Extract the [x, y] coordinate from the center of the cell holding the provided text.  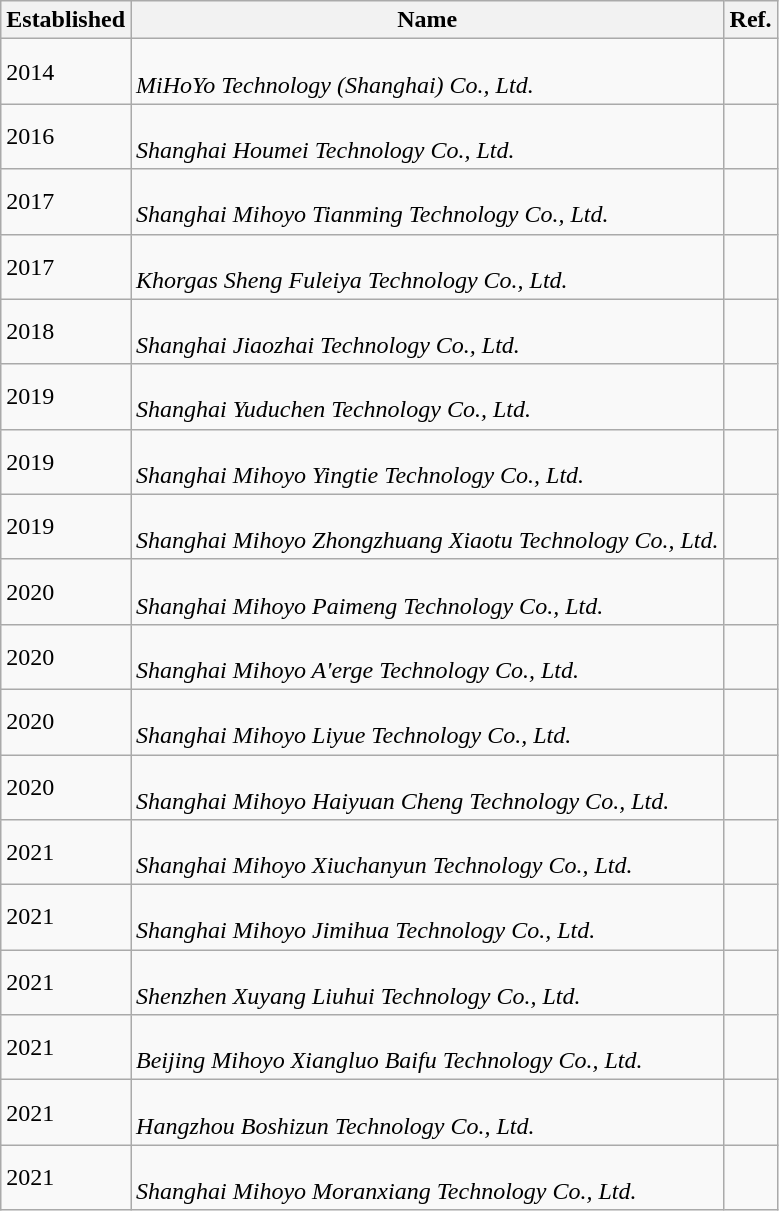
2018 [66, 332]
Hangzhou Boshizun Technology Co., Ltd. [428, 1112]
Shanghai Mihoyo Yingtie Technology Co., Ltd. [428, 462]
Shanghai Mihoyo Jimihua Technology Co., Ltd. [428, 918]
2014 [66, 72]
Shanghai Mihoyo Zhongzhuang Xiaotu Technology Co., Ltd. [428, 526]
Shanghai Houmei Technology Co., Ltd. [428, 136]
Shanghai Mihoyo A'erge Technology Co., Ltd. [428, 656]
Shanghai Mihoyo Paimeng Technology Co., Ltd. [428, 592]
Established [66, 20]
Shanghai Mihoyo Haiyuan Cheng Technology Co., Ltd. [428, 786]
Shanghai Yuduchen Technology Co., Ltd. [428, 396]
Shanghai Mihoyo Xiuchanyun Technology Co., Ltd. [428, 852]
MiHoYo Technology (Shanghai) Co., Ltd. [428, 72]
Khorgas Sheng Fuleiya Technology Co., Ltd. [428, 266]
Shanghai Mihoyo Liyue Technology Co., Ltd. [428, 722]
Shanghai Jiaozhai Technology Co., Ltd. [428, 332]
2016 [66, 136]
Beijing Mihoyo Xiangluo Baifu Technology Co., Ltd. [428, 1048]
Name [428, 20]
Ref. [750, 20]
Shenzhen Xuyang Liuhui Technology Co., Ltd. [428, 982]
Shanghai Mihoyo Tianming Technology Co., Ltd. [428, 202]
Shanghai Mihoyo Moranxiang Technology Co., Ltd. [428, 1178]
